Capture the cell that displays the provided text and extract its (x, y) central coordinate. 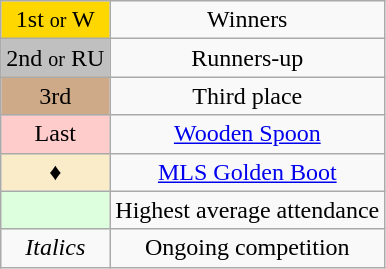
Ongoing competition (248, 248)
MLS Golden Boot (248, 172)
2nd or RU (56, 58)
1st or W (56, 20)
Runners-up (248, 58)
Winners (248, 20)
Third place (248, 96)
♦ (56, 172)
Highest average attendance (248, 210)
Italics (56, 248)
3rd (56, 96)
Wooden Spoon (248, 134)
Last (56, 134)
